Return the (X, Y) coordinate for the center point of the cell that contains the specified text.  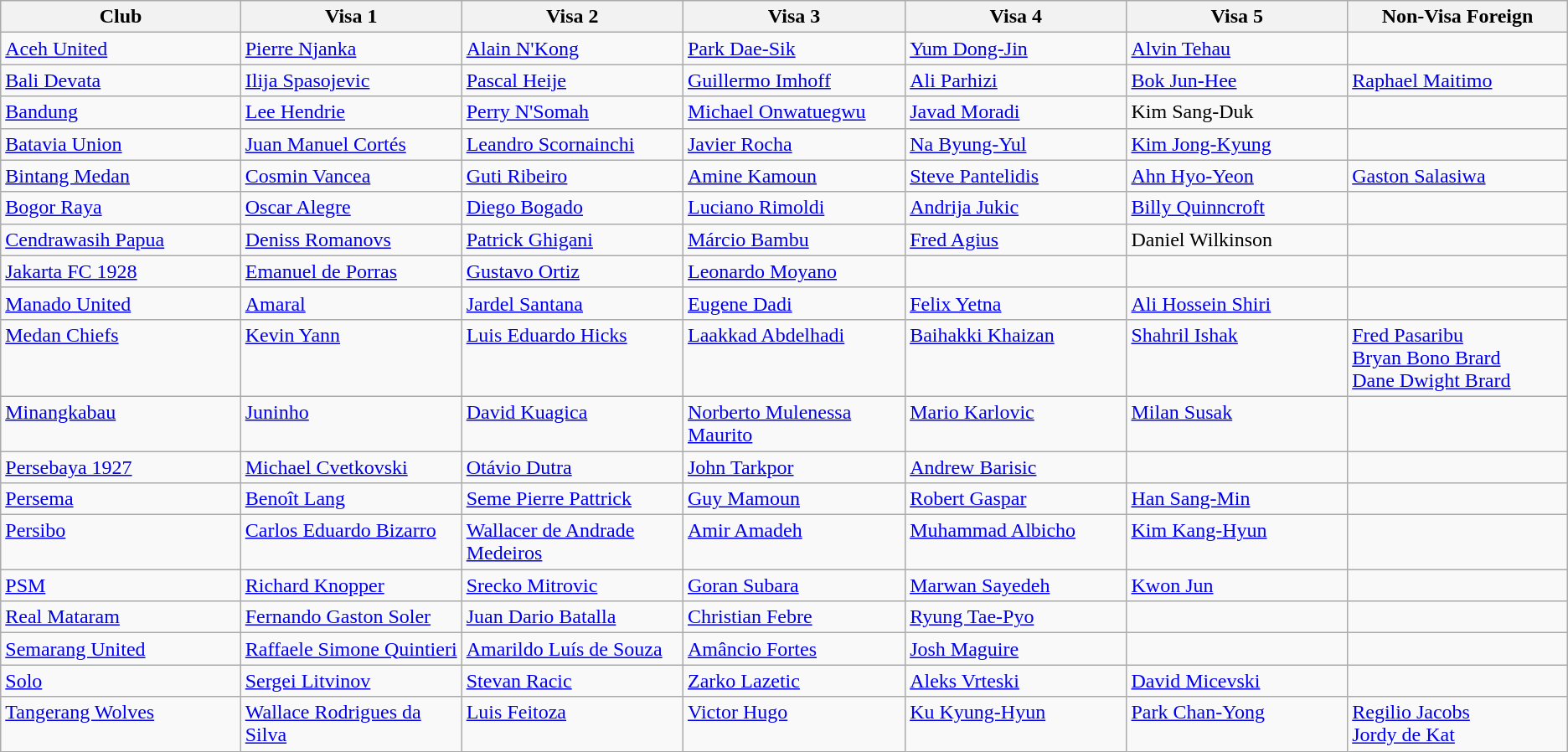
Tangerang Wolves (121, 724)
Robert Gaspar (1016, 499)
Kim Sang-Duk (1237, 112)
Bandung (121, 112)
Wallacer de Andrade Medeiros (572, 543)
Manado United (121, 303)
Aleks Vrteski (1016, 681)
Richard Knopper (351, 585)
Javad Moradi (1016, 112)
Visa 5 (1237, 17)
Shahril Ishak (1237, 358)
Billy Quinncroft (1237, 208)
Park Dae-Sik (794, 49)
Wallace Rodrigues da Silva (351, 724)
Juan Manuel Cortés (351, 144)
Amarildo Luís de Souza (572, 649)
Visa 4 (1016, 17)
Christian Febre (794, 617)
Ku Kyung-Hyun (1016, 724)
Raffaele Simone Quintieri (351, 649)
Otávio Dutra (572, 466)
Amine Kamoun (794, 176)
Han Sang-Min (1237, 499)
Kim Jong-Kyung (1237, 144)
Ilija Spasojevic (351, 80)
Guy Mamoun (794, 499)
Bogor Raya (121, 208)
Fernando Gaston Soler (351, 617)
Amaral (351, 303)
Guti Ribeiro (572, 176)
Alain N'Kong (572, 49)
Amir Amadeh (794, 543)
Jardel Santana (572, 303)
Bintang Medan (121, 176)
Kim Kang-Hyun (1237, 543)
Alvin Tehau (1237, 49)
Andrija Jukic (1016, 208)
Ahn Hyo-Yeon (1237, 176)
Ryung Tae-Pyo (1016, 617)
Medan Chiefs (121, 358)
John Tarkpor (794, 466)
Josh Maguire (1016, 649)
Regilio Jacobs Jordy de Kat (1457, 724)
Laakkad Abdelhadi (794, 358)
Eugene Dadi (794, 303)
Luciano Rimoldi (794, 208)
Ali Parhizi (1016, 80)
Bali Devata (121, 80)
Gaston Salasiwa (1457, 176)
Daniel Wilkinson (1237, 240)
PSM (121, 585)
Muhammad Albicho (1016, 543)
Visa 3 (794, 17)
Persema (121, 499)
Non-Visa Foreign (1457, 17)
Sergei Litvinov (351, 681)
Juninho (351, 424)
Cosmin Vancea (351, 176)
Emanuel de Porras (351, 271)
Milan Susak (1237, 424)
Patrick Ghigani (572, 240)
Goran Subara (794, 585)
Solo (121, 681)
Norberto Mulenessa Maurito (794, 424)
Victor Hugo (794, 724)
Batavia Union (121, 144)
David Kuagica (572, 424)
Bok Jun-Hee (1237, 80)
Kevin Yann (351, 358)
Pascal Heije (572, 80)
Ali Hossein Shiri (1237, 303)
Javier Rocha (794, 144)
Perry N'Somah (572, 112)
Diego Bogado (572, 208)
Raphael Maitimo (1457, 80)
Kwon Jun (1237, 585)
Persibo (121, 543)
Visa 1 (351, 17)
Jakarta FC 1928 (121, 271)
Fred Pasaribu Bryan Bono Brard Dane Dwight Brard (1457, 358)
Real Mataram (121, 617)
Andrew Barisic (1016, 466)
Lee Hendrie (351, 112)
Baihakki Khaizan (1016, 358)
David Micevski (1237, 681)
Deniss Romanovs (351, 240)
Carlos Eduardo Bizarro (351, 543)
Yum Dong-Jin (1016, 49)
Park Chan-Yong (1237, 724)
Zarko Lazetic (794, 681)
Márcio Bambu (794, 240)
Guillermo Imhoff (794, 80)
Michael Onwatuegwu (794, 112)
Aceh United (121, 49)
Marwan Sayedeh (1016, 585)
Steve Pantelidis (1016, 176)
Na Byung-Yul (1016, 144)
Stevan Racic (572, 681)
Seme Pierre Pattrick (572, 499)
Cendrawasih Papua (121, 240)
Mario Karlovic (1016, 424)
Benoît Lang (351, 499)
Visa 2 (572, 17)
Semarang United (121, 649)
Luis Eduardo Hicks (572, 358)
Gustavo Ortiz (572, 271)
Luis Feitoza (572, 724)
Club (121, 17)
Amâncio Fortes (794, 649)
Michael Cvetkovski (351, 466)
Leandro Scornainchi (572, 144)
Pierre Njanka (351, 49)
Juan Dario Batalla (572, 617)
Felix Yetna (1016, 303)
Leonardo Moyano (794, 271)
Fred Agius (1016, 240)
Minangkabau (121, 424)
Srecko Mitrovic (572, 585)
Oscar Alegre (351, 208)
Persebaya 1927 (121, 466)
